Scan for the cell matching the given text and deliver its (X, Y) coordinate at center. 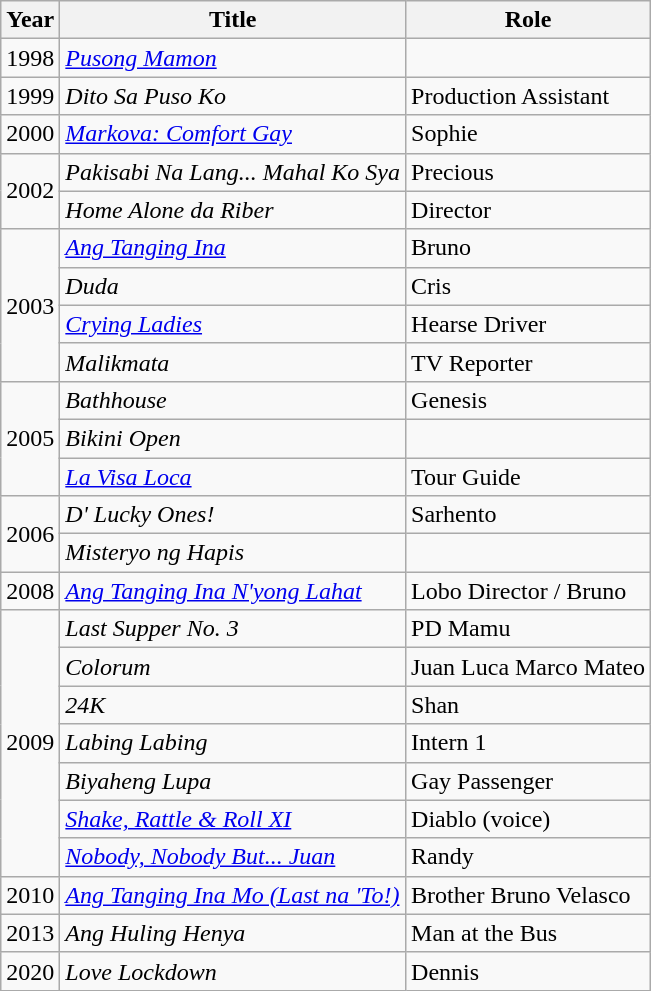
2020 (30, 971)
La Visa Loca (233, 477)
Pakisabi Na Lang... Mahal Ko Sya (233, 172)
Colorum (233, 667)
2003 (30, 305)
TV Reporter (528, 362)
Love Lockdown (233, 971)
Lobo Director / Bruno (528, 591)
Ang Huling Henya (233, 933)
Bathhouse (233, 400)
24K (233, 705)
2010 (30, 895)
Ang Tanging Ina Mo (Last na 'To!) (233, 895)
Director (528, 210)
Shan (528, 705)
Duda (233, 286)
2005 (30, 438)
Intern 1 (528, 743)
Year (30, 20)
Malikmata (233, 362)
Bruno (528, 248)
1998 (30, 58)
2008 (30, 591)
Ang Tanging Ina N'yong Lahat (233, 591)
Dennis (528, 971)
Pusong Mamon (233, 58)
1999 (30, 96)
Bikini Open (233, 438)
Last Supper No. 3 (233, 629)
Shake, Rattle & Roll XI (233, 819)
2002 (30, 191)
Sarhento (528, 515)
Precious (528, 172)
Title (233, 20)
Labing Labing (233, 743)
D' Lucky Ones! (233, 515)
Crying Ladies (233, 324)
Ang Tanging Ina (233, 248)
2006 (30, 534)
Nobody, Nobody But... Juan (233, 857)
Markova: Comfort Gay (233, 134)
Tour Guide (528, 477)
Biyaheng Lupa (233, 781)
Hearse Driver (528, 324)
2009 (30, 743)
Juan Luca Marco Mateo (528, 667)
Production Assistant (528, 96)
Diablo (voice) (528, 819)
Dito Sa Puso Ko (233, 96)
Cris (528, 286)
Misteryo ng Hapis (233, 553)
Man at the Bus (528, 933)
Sophie (528, 134)
Role (528, 20)
Genesis (528, 400)
2013 (30, 933)
Gay Passenger (528, 781)
Randy (528, 857)
Home Alone da Riber (233, 210)
Brother Bruno Velasco (528, 895)
2000 (30, 134)
PD Mamu (528, 629)
